Scan for the cell matching the given text and deliver its (X, Y) coordinate at center. 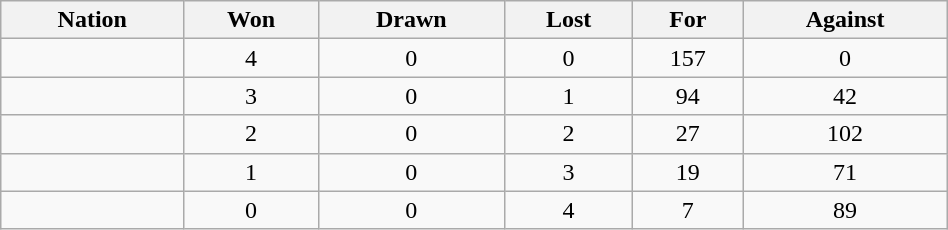
19 (688, 172)
27 (688, 134)
42 (845, 96)
Nation (92, 20)
Drawn (411, 20)
Lost (568, 20)
89 (845, 210)
7 (688, 210)
Against (845, 20)
94 (688, 96)
Won (252, 20)
71 (845, 172)
For (688, 20)
157 (688, 58)
102 (845, 134)
